Return (x, y) of the center of cell containing provided text 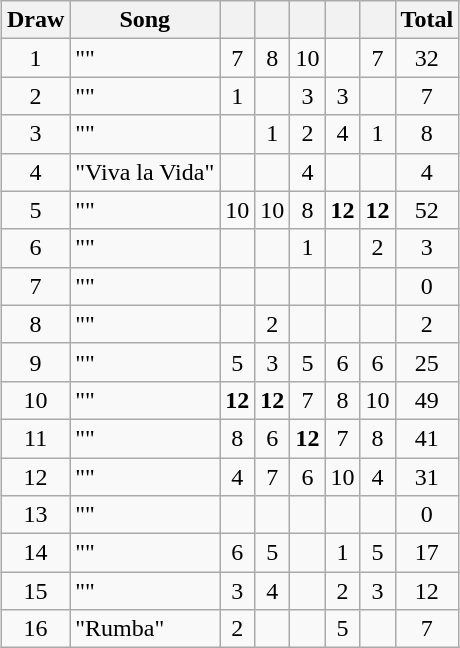
16 (35, 629)
49 (427, 400)
Song (145, 20)
Total (427, 20)
11 (35, 438)
17 (427, 553)
52 (427, 210)
25 (427, 362)
41 (427, 438)
"Rumba" (145, 629)
15 (35, 591)
14 (35, 553)
31 (427, 477)
9 (35, 362)
Draw (35, 20)
32 (427, 58)
13 (35, 515)
"Viva la Vida" (145, 172)
